Extract the [X, Y] coordinate from the center of the cell holding the provided text.  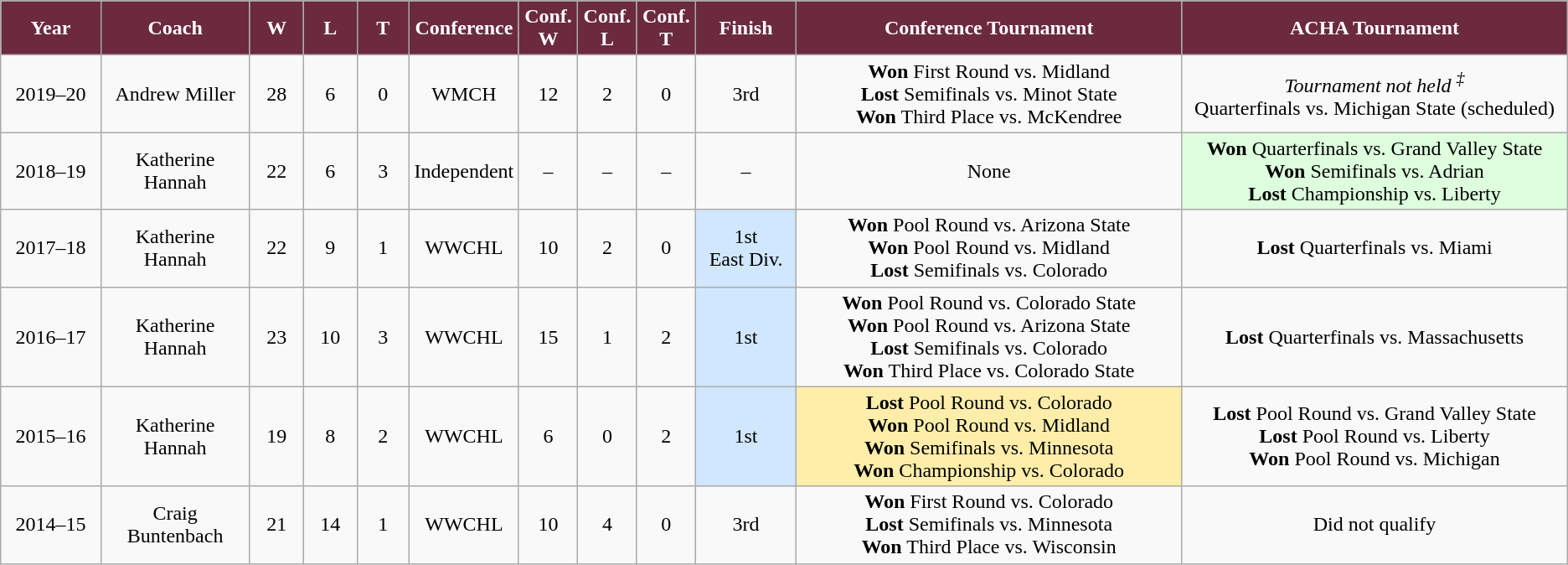
4 [607, 525]
2015–16 [50, 436]
Conf. L [607, 29]
2017–18 [50, 248]
T [383, 29]
Won Pool Round vs. Colorado State Won Pool Round vs. Arizona State Lost Semifinals vs. Colorado Won Third Place vs. Colorado State [989, 337]
Did not qualify [1375, 525]
Craig Buntenbach [175, 525]
Tournament not held ‡Quarterfinals vs. Michigan State (scheduled) [1375, 94]
Won Quarterfinals vs. Grand Valley State Won Semifinals vs. Adrian Lost Championship vs. Liberty [1375, 171]
WMCH [464, 94]
Lost Pool Round vs. Grand Valley State Lost Pool Round vs. Liberty Won Pool Round vs. Michigan [1375, 436]
14 [330, 525]
2018–19 [50, 171]
Won Pool Round vs. Arizona State Won Pool Round vs. Midland Lost Semifinals vs. Colorado [989, 248]
Coach [175, 29]
Won First Round vs. Midland Lost Semifinals vs. Minot State Won Third Place vs. McKendree [989, 94]
2014–15 [50, 525]
Andrew Miller [175, 94]
8 [330, 436]
Independent [464, 171]
W [276, 29]
Year [50, 29]
Lost Pool Round vs. Colorado Won Pool Round vs. Midland Won Semifinals vs. Minnesota Won Championship vs. Colorado [989, 436]
15 [548, 337]
Conf. W [548, 29]
Conf. T [666, 29]
L [330, 29]
ACHA Tournament [1375, 29]
Conference Tournament [989, 29]
Lost Quarterfinals vs. Miami [1375, 248]
2016–17 [50, 337]
Lost Quarterfinals vs. Massachusetts [1375, 337]
23 [276, 337]
2019–20 [50, 94]
28 [276, 94]
1stEast Div. [746, 248]
21 [276, 525]
Conference [464, 29]
None [989, 171]
12 [548, 94]
Won First Round vs. Colorado Lost Semifinals vs. Minnesota Won Third Place vs. Wisconsin [989, 525]
19 [276, 436]
9 [330, 248]
Finish [746, 29]
